Search for the cell housing the specified text and yield its [X, Y] center coordinate. 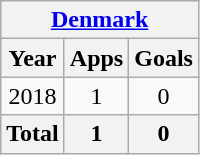
2018 [33, 96]
Denmark [100, 20]
Year [33, 58]
Apps [96, 58]
Total [33, 134]
Goals [164, 58]
